Pinpoint the cell where the given text exists, returning its (X, Y) midpoint coordinate. 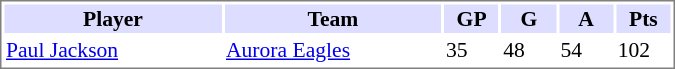
A (586, 18)
48 (529, 50)
54 (586, 50)
G (529, 18)
Paul Jackson (112, 50)
35 (471, 50)
Player (112, 18)
102 (643, 50)
Team (332, 18)
Aurora Eagles (332, 50)
Pts (643, 18)
GP (471, 18)
